Find where the given text appears and provide that cell's center as [X, Y] coordinate. 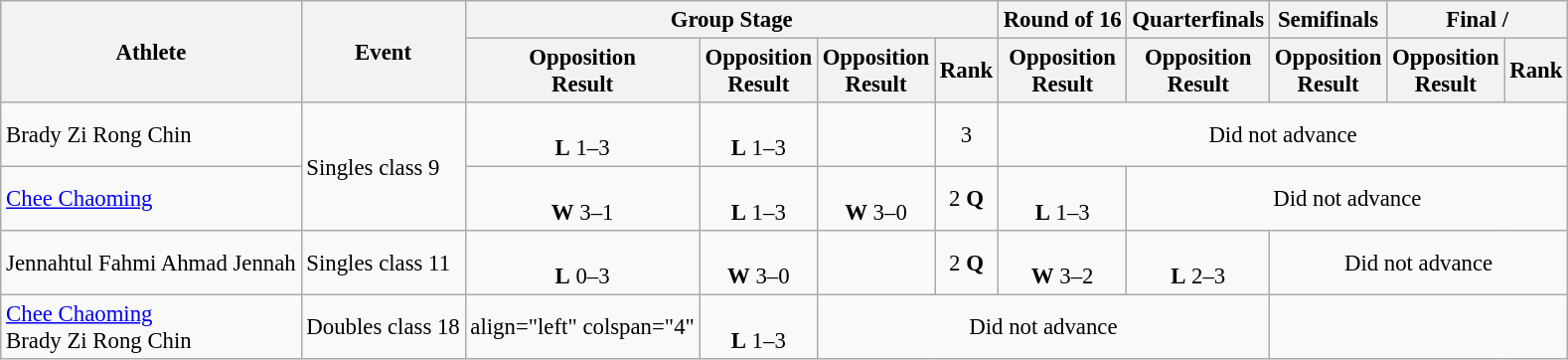
L 2–3 [1198, 263]
L 0–3 [582, 263]
Doubles class 18 [384, 328]
W 3–2 [1062, 263]
Brady Zi Rong Chin [151, 135]
Quarterfinals [1198, 20]
align="left" colspan="4" [582, 328]
Chee Chaoming [151, 199]
Round of 16 [1062, 20]
Chee ChaomingBrady Zi Rong Chin [151, 328]
Final / [1478, 20]
W 3–1 [582, 199]
3 [967, 135]
Athlete [151, 52]
Jennahtul Fahmi Ahmad Jennah [151, 263]
Event [384, 52]
Semifinals [1328, 20]
Group Stage [731, 20]
Singles class 9 [384, 167]
Singles class 11 [384, 263]
